Locate the cell with the specified text and output its [x, y] center coordinate. 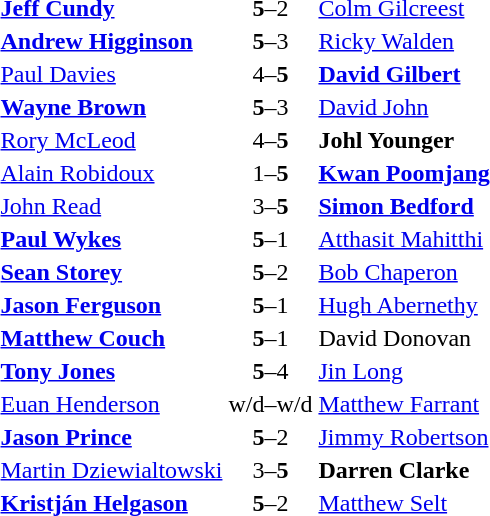
1–5 [270, 173]
w/d–w/d [270, 404]
5–4 [270, 371]
